Locate the cell with the specified text and output its (X, Y) center coordinate. 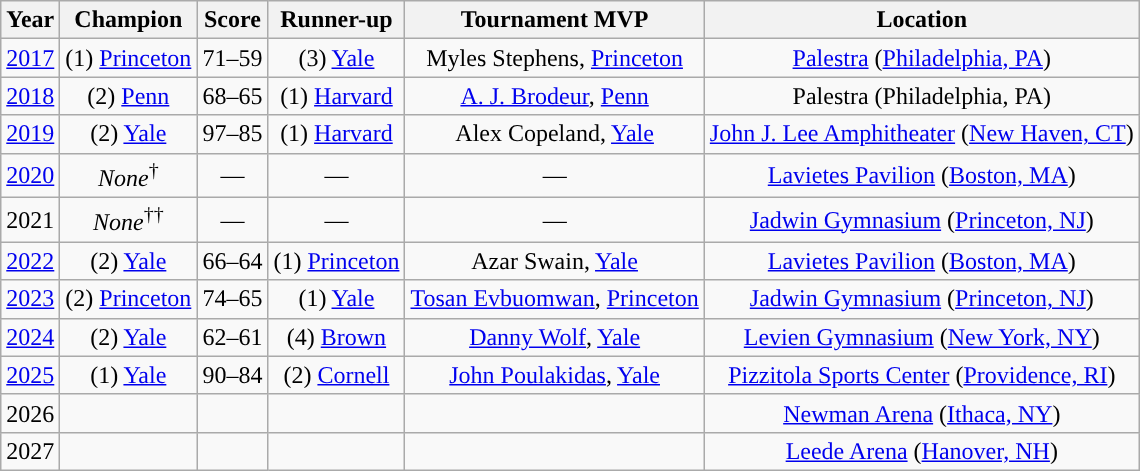
Alex Copeland, Yale (554, 134)
Tournament MVP (554, 20)
None†† (128, 220)
A. J. Brodeur, Penn (554, 96)
2023 (30, 299)
Pizzitola Sports Center (Providence, RI) (922, 375)
(2) Princeton (128, 299)
John Poulakidas, Yale (554, 375)
66–64 (232, 261)
Azar Swain, Yale (554, 261)
Newman Arena (Ithaca, NY) (922, 413)
Myles Stephens, Princeton (554, 58)
2027 (30, 451)
71–59 (232, 58)
Champion (128, 20)
2020 (30, 176)
Tosan Evbuomwan, Princeton (554, 299)
(3) Yale (336, 58)
2024 (30, 337)
2022 (30, 261)
2026 (30, 413)
Danny Wolf, Yale (554, 337)
(4) Brown (336, 337)
Location (922, 20)
2018 (30, 96)
2025 (30, 375)
Levien Gymnasium (New York, NY) (922, 337)
None† (128, 176)
Runner-up (336, 20)
2021 (30, 220)
97–85 (232, 134)
Leede Arena (Hanover, NH) (922, 451)
68–65 (232, 96)
Score (232, 20)
Year (30, 20)
90–84 (232, 375)
(2) Cornell (336, 375)
62–61 (232, 337)
74–65 (232, 299)
John J. Lee Amphitheater (New Haven, CT) (922, 134)
2019 (30, 134)
2017 (30, 58)
(2) Penn (128, 96)
